Pinpoint the cell where the given text exists, returning its [x, y] midpoint coordinate. 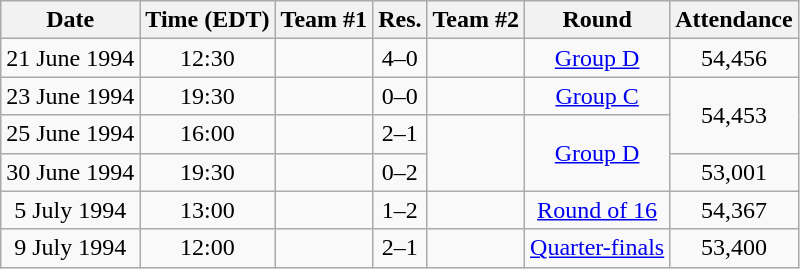
5 July 1994 [70, 210]
0–2 [400, 172]
53,400 [734, 248]
4–0 [400, 58]
0–0 [400, 96]
54,367 [734, 210]
54,456 [734, 58]
9 July 1994 [70, 248]
Time (EDT) [208, 20]
30 June 1994 [70, 172]
Date [70, 20]
Team #2 [476, 20]
25 June 1994 [70, 134]
13:00 [208, 210]
53,001 [734, 172]
21 June 1994 [70, 58]
12:00 [208, 248]
Round of 16 [598, 210]
Group C [598, 96]
1–2 [400, 210]
16:00 [208, 134]
Attendance [734, 20]
Team #1 [324, 20]
Round [598, 20]
Res. [400, 20]
23 June 1994 [70, 96]
Quarter-finals [598, 248]
54,453 [734, 115]
12:30 [208, 58]
